Scan for the cell matching the given text and deliver its [X, Y] coordinate at center. 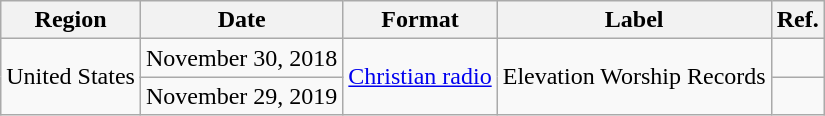
Region [71, 20]
November 29, 2019 [241, 96]
Elevation Worship Records [634, 77]
Date [241, 20]
Christian radio [420, 77]
Format [420, 20]
Label [634, 20]
Ref. [798, 20]
November 30, 2018 [241, 58]
United States [71, 77]
